Identify which cell holds the provided text, then report its [X, Y] central coordinate. 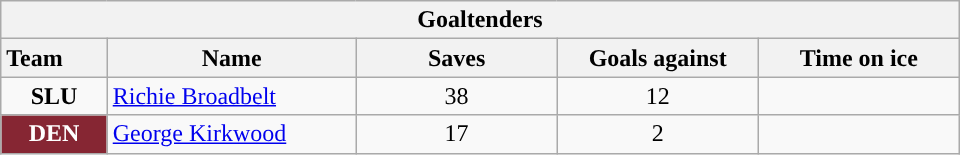
Goaltenders [480, 20]
38 [456, 96]
Time on ice [858, 58]
Richie Broadbelt [232, 96]
George Kirkwood [232, 134]
SLU [54, 96]
2 [658, 134]
17 [456, 134]
Saves [456, 58]
DEN [54, 134]
Team [54, 58]
Name [232, 58]
12 [658, 96]
Goals against [658, 58]
